Find where the given text appears and provide that cell's center as [x, y] coordinate. 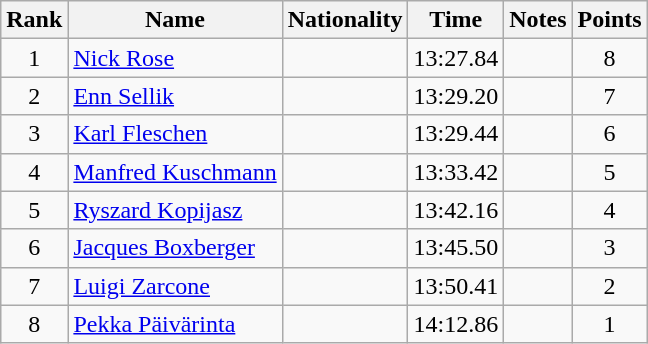
Pekka Päivärinta [175, 324]
Name [175, 20]
Ryszard Kopijasz [175, 210]
13:45.50 [456, 248]
13:27.84 [456, 58]
13:29.20 [456, 96]
14:12.86 [456, 324]
Karl Fleschen [175, 134]
Points [610, 20]
Time [456, 20]
13:50.41 [456, 286]
Notes [538, 20]
13:33.42 [456, 172]
Nick Rose [175, 58]
Nationality [345, 20]
Enn Sellik [175, 96]
Luigi Zarcone [175, 286]
13:29.44 [456, 134]
Jacques Boxberger [175, 248]
Rank [34, 20]
Manfred Kuschmann [175, 172]
13:42.16 [456, 210]
